Detect which cell encompasses the target text, then output its [x, y] center coordinate. 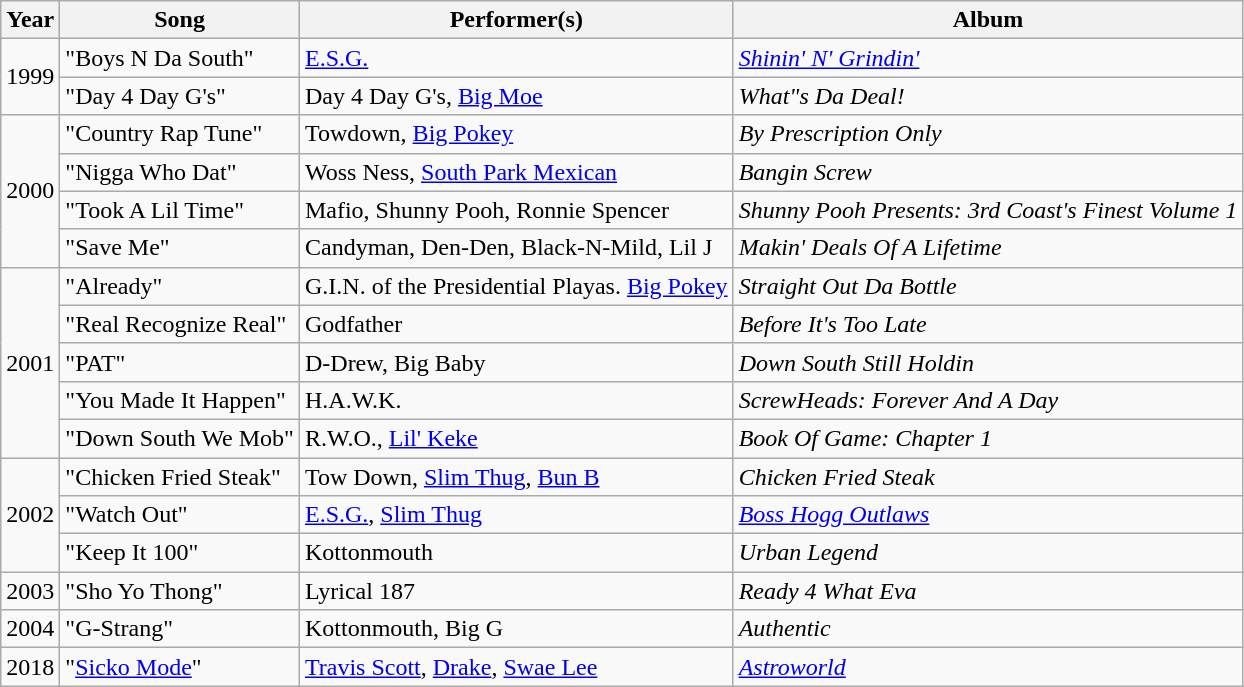
"G-Strang" [180, 629]
Tow Down, Slim Thug, Bun B [516, 477]
Straight Out Da Bottle [988, 286]
2018 [30, 667]
Urban Legend [988, 553]
Kottonmouth [516, 553]
"You Made It Happen" [180, 400]
"Already" [180, 286]
Album [988, 20]
Book Of Game: Chapter 1 [988, 438]
Shinin' N' Grindin' [988, 58]
By Prescription Only [988, 134]
"Sicko Mode" [180, 667]
Boss Hogg Outlaws [988, 515]
"Keep It 100" [180, 553]
Towdown, Big Pokey [516, 134]
Mafio, Shunny Pooh, Ronnie Spencer [516, 210]
Performer(s) [516, 20]
"Watch Out" [180, 515]
Before It's Too Late [988, 324]
"Nigga Who Dat" [180, 172]
2000 [30, 191]
2003 [30, 591]
"Save Me" [180, 248]
Down South Still Holdin [988, 362]
Astroworld [988, 667]
Godfather [516, 324]
Ready 4 What Eva [988, 591]
2004 [30, 629]
2001 [30, 362]
Travis Scott, Drake, Swae Lee [516, 667]
"Real Recognize Real" [180, 324]
"Chicken Fried Steak" [180, 477]
E.S.G., Slim Thug [516, 515]
ScrewHeads: Forever And A Day [988, 400]
H.A.W.K. [516, 400]
"Down South We Mob" [180, 438]
Bangin Screw [988, 172]
D-Drew, Big Baby [516, 362]
1999 [30, 77]
2002 [30, 515]
E.S.G. [516, 58]
"Sho Yo Thong" [180, 591]
Day 4 Day G's, Big Moe [516, 96]
"Day 4 Day G's" [180, 96]
Woss Ness, South Park Mexican [516, 172]
Makin' Deals Of A Lifetime [988, 248]
Song [180, 20]
Authentic [988, 629]
"PAT" [180, 362]
R.W.O., Lil' Keke [516, 438]
"Boys N Da South" [180, 58]
Lyrical 187 [516, 591]
"Country Rap Tune" [180, 134]
G.I.N. of the Presidential Playas. Big Pokey [516, 286]
Year [30, 20]
Kottonmouth, Big G [516, 629]
Candyman, Den-Den, Black-N-Mild, Lil J [516, 248]
What"s Da Deal! [988, 96]
Shunny Pooh Presents: 3rd Coast's Finest Volume 1 [988, 210]
Chicken Fried Steak [988, 477]
"Took A Lil Time" [180, 210]
